From the cell containing the given text, extract its center point as (x, y) coordinate. 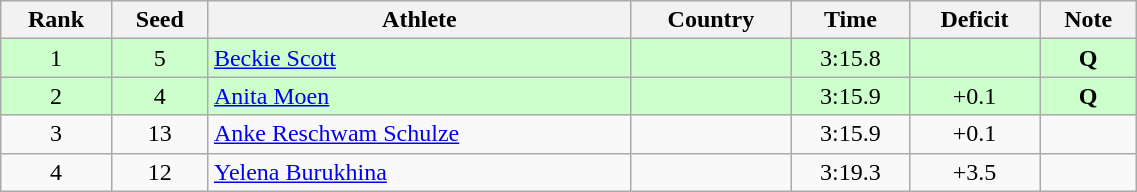
Seed (160, 20)
3:19.3 (850, 172)
Country (710, 20)
12 (160, 172)
3 (56, 134)
1 (56, 58)
Anke Reschwam Schulze (419, 134)
Beckie Scott (419, 58)
Note (1088, 20)
Deficit (974, 20)
2 (56, 96)
5 (160, 58)
Yelena Burukhina (419, 172)
Athlete (419, 20)
Anita Moen (419, 96)
Time (850, 20)
Rank (56, 20)
3:15.8 (850, 58)
+3.5 (974, 172)
13 (160, 134)
